Return the (X, Y) coordinate for the center point of the cell that contains the specified text.  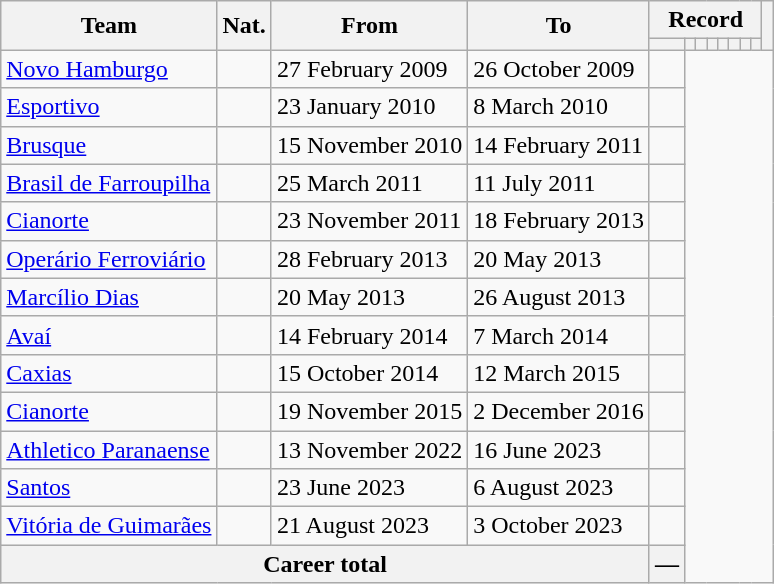
28 February 2013 (369, 259)
11 July 2011 (559, 183)
Caxias (109, 373)
To (559, 26)
25 March 2011 (369, 183)
Brasil de Farroupilha (109, 183)
16 June 2023 (559, 449)
14 February 2011 (559, 145)
26 October 2009 (559, 69)
7 March 2014 (559, 335)
Operário Ferroviário (109, 259)
15 November 2010 (369, 145)
Novo Hamburgo (109, 69)
Team (109, 26)
Santos (109, 488)
Career total (326, 564)
— (666, 564)
Brusque (109, 145)
2 December 2016 (559, 411)
Record (705, 20)
15 October 2014 (369, 373)
Avaí (109, 335)
8 March 2010 (559, 107)
From (369, 26)
13 November 2022 (369, 449)
3 October 2023 (559, 526)
18 February 2013 (559, 221)
Vitória de Guimarães (109, 526)
6 August 2023 (559, 488)
Esportivo (109, 107)
14 February 2014 (369, 335)
Nat. (244, 26)
26 August 2013 (559, 297)
23 June 2023 (369, 488)
23 November 2011 (369, 221)
21 August 2023 (369, 526)
Marcílio Dias (109, 297)
19 November 2015 (369, 411)
27 February 2009 (369, 69)
Athletico Paranaense (109, 449)
23 January 2010 (369, 107)
12 March 2015 (559, 373)
